Provide the (x, y) coordinate of the cell's center where the given text is located.  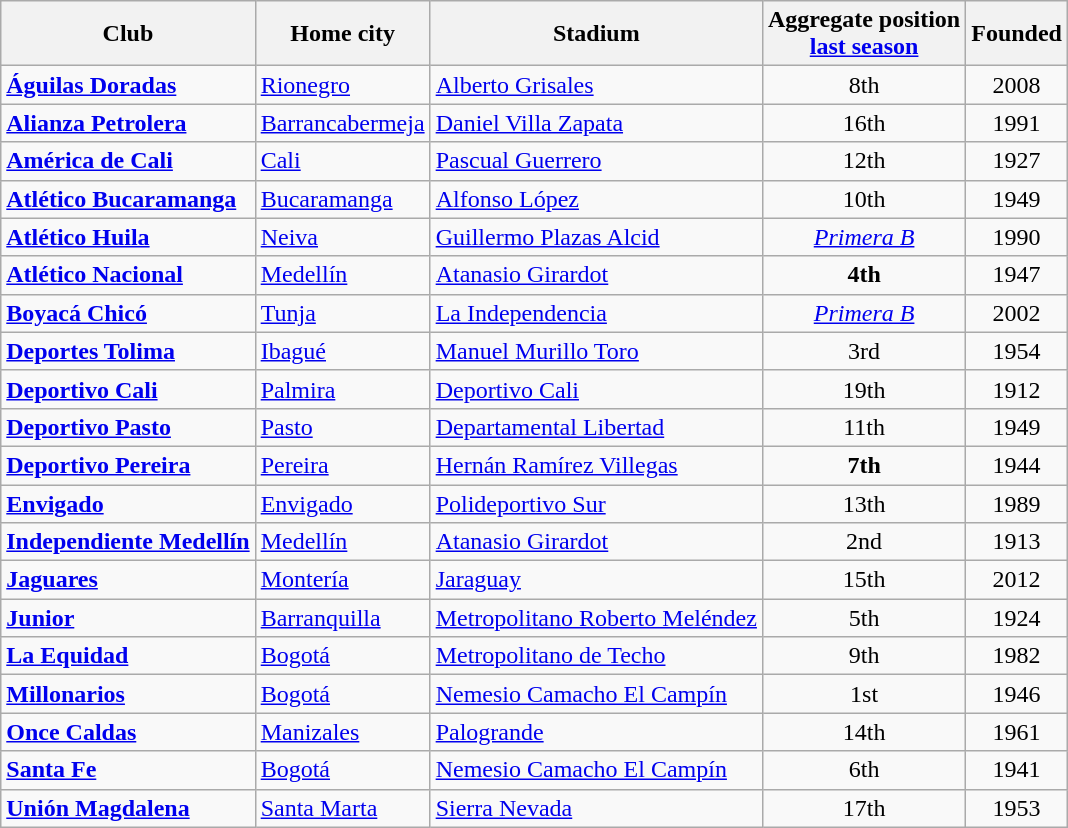
Millonarios (128, 694)
Once Caldas (128, 732)
19th (864, 389)
1990 (1017, 237)
13th (864, 503)
Manuel Murillo Toro (596, 351)
Atlético Nacional (128, 275)
Cali (342, 161)
1946 (1017, 694)
Daniel Villa Zapata (596, 123)
Jaguares (128, 580)
Guillermo Plazas Alcid (596, 237)
América de Cali (128, 161)
Bucaramanga (342, 199)
3rd (864, 351)
1961 (1017, 732)
Aggregate positionlast season (864, 34)
8th (864, 85)
Junior (128, 618)
10th (864, 199)
Stadium (596, 34)
Alberto Grisales (596, 85)
1944 (1017, 465)
Santa Fe (128, 770)
Hernán Ramírez Villegas (596, 465)
1927 (1017, 161)
Alfonso López (596, 199)
Águilas Doradas (128, 85)
Alianza Petrolera (128, 123)
17th (864, 808)
Barranquilla (342, 618)
Ibagué (342, 351)
Palmira (342, 389)
2nd (864, 542)
Atlético Bucaramanga (128, 199)
1913 (1017, 542)
Departamental Libertad (596, 427)
2012 (1017, 580)
Pascual Guerrero (596, 161)
4th (864, 275)
Barrancabermeja (342, 123)
16th (864, 123)
Pasto (342, 427)
Polideportivo Sur (596, 503)
Founded (1017, 34)
1989 (1017, 503)
Pereira (342, 465)
Rionegro (342, 85)
Neiva (342, 237)
Independiente Medellín (128, 542)
La Independencia (596, 313)
Palogrande (596, 732)
Boyacá Chicó (128, 313)
La Equidad (128, 656)
11th (864, 427)
1953 (1017, 808)
1991 (1017, 123)
Tunja (342, 313)
Deportivo Pereira (128, 465)
Home city (342, 34)
Metropolitano Roberto Meléndez (596, 618)
Montería (342, 580)
1924 (1017, 618)
Deportivo Pasto (128, 427)
Unión Magdalena (128, 808)
1947 (1017, 275)
Deportes Tolima (128, 351)
1st (864, 694)
Sierra Nevada (596, 808)
1941 (1017, 770)
6th (864, 770)
2008 (1017, 85)
5th (864, 618)
Jaraguay (596, 580)
1954 (1017, 351)
1912 (1017, 389)
Santa Marta (342, 808)
9th (864, 656)
12th (864, 161)
1982 (1017, 656)
Metropolitano de Techo (596, 656)
7th (864, 465)
14th (864, 732)
Atlético Huila (128, 237)
Manizales (342, 732)
2002 (1017, 313)
15th (864, 580)
Club (128, 34)
